From the cell containing the given text, extract its center point as [x, y] coordinate. 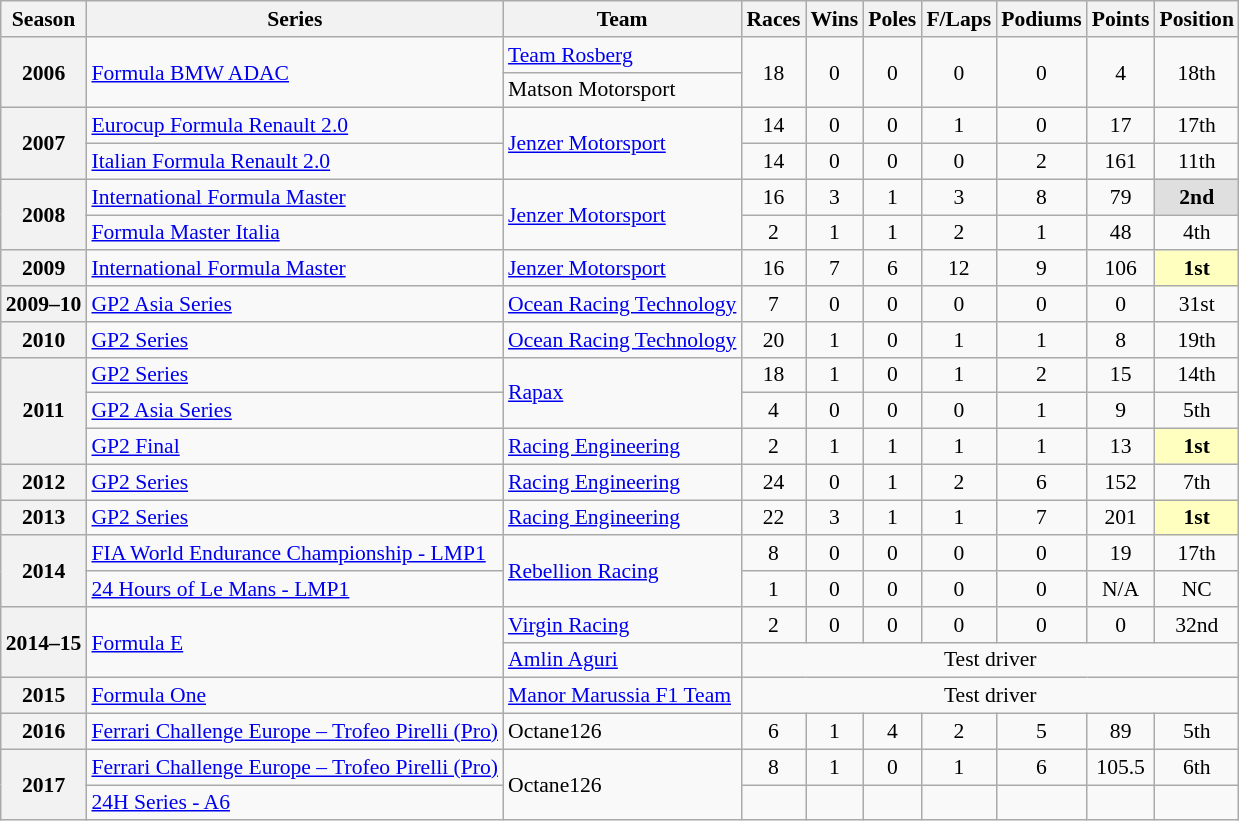
24H Series - A6 [294, 803]
Manor Marussia F1 Team [622, 696]
4th [1196, 233]
2014–15 [44, 642]
Team Rosberg [622, 55]
161 [1121, 162]
Rebellion Racing [622, 572]
2016 [44, 732]
2009 [44, 269]
Formula E [294, 642]
6th [1196, 767]
NC [1196, 589]
18th [1196, 72]
Team [622, 19]
Amlin Aguri [622, 660]
31st [1196, 304]
106 [1121, 269]
GP2 Final [294, 447]
32nd [1196, 625]
2014 [44, 572]
15 [1121, 375]
2013 [44, 518]
Formula One [294, 696]
Position [1196, 19]
2006 [44, 72]
FIA World Endurance Championship - LMP1 [294, 554]
F/Laps [958, 19]
7th [1196, 482]
Wins [835, 19]
12 [958, 269]
48 [1121, 233]
152 [1121, 482]
Season [44, 19]
5 [1042, 732]
Eurocup Formula Renault 2.0 [294, 126]
20 [773, 340]
N/A [1121, 589]
22 [773, 518]
24 Hours of Le Mans - LMP1 [294, 589]
Virgin Racing [622, 625]
14th [1196, 375]
2nd [1196, 197]
89 [1121, 732]
19th [1196, 340]
Points [1121, 19]
Formula Master Italia [294, 233]
Italian Formula Renault 2.0 [294, 162]
Rapax [622, 392]
105.5 [1121, 767]
13 [1121, 447]
79 [1121, 197]
2012 [44, 482]
Poles [892, 19]
2015 [44, 696]
2008 [44, 214]
Races [773, 19]
2007 [44, 144]
2011 [44, 410]
2017 [44, 784]
24 [773, 482]
Matson Motorsport [622, 90]
Podiums [1042, 19]
11th [1196, 162]
17 [1121, 126]
Series [294, 19]
19 [1121, 554]
2009–10 [44, 304]
2010 [44, 340]
Formula BMW ADAC [294, 72]
201 [1121, 518]
